Pinpoint the cell where the given text exists, returning its [X, Y] midpoint coordinate. 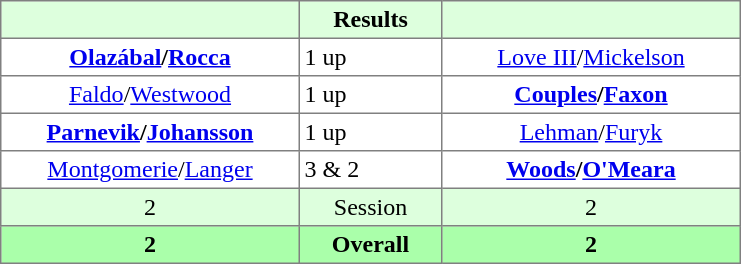
Woods/O'Meara [591, 170]
Olazábal/Rocca [150, 57]
Couples/Faxon [591, 95]
Montgomerie/Langer [150, 170]
Overall [370, 245]
Session [370, 207]
Parnevik/Johansson [150, 132]
Faldo/Westwood [150, 95]
Results [370, 20]
Love III/Mickelson [591, 57]
3 & 2 [370, 170]
Lehman/Furyk [591, 132]
